Capture the cell that displays the provided text and extract its (x, y) central coordinate. 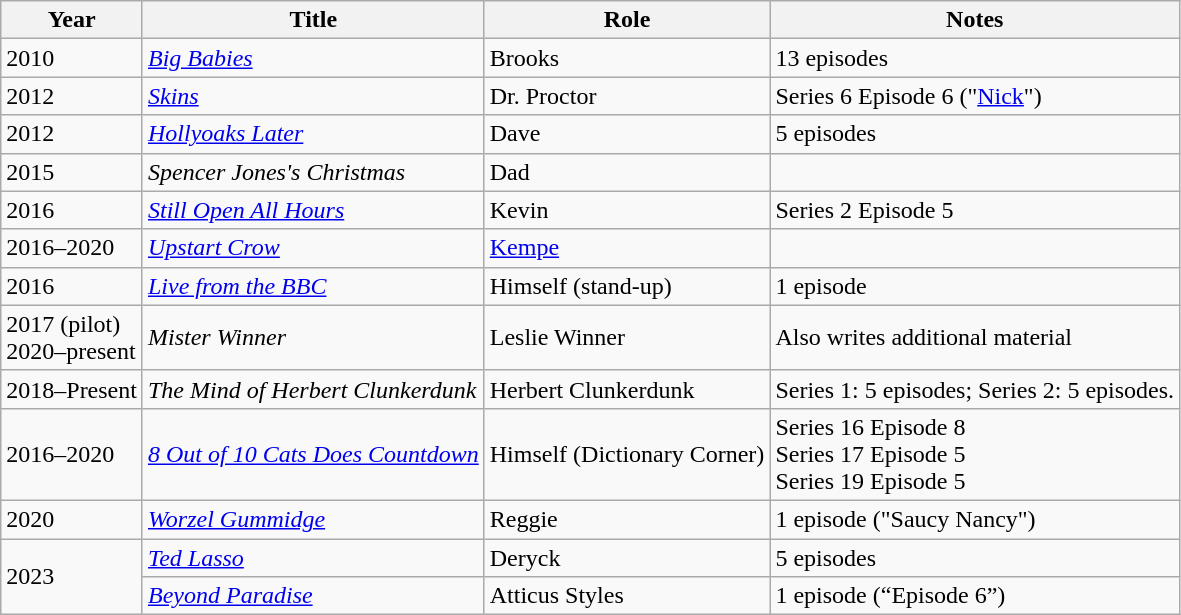
The Mind of Herbert Clunkerdunk (313, 389)
2018–Present (72, 389)
Series 6 Episode 6 ("Nick") (975, 96)
Series 2 Episode 5 (975, 210)
Year (72, 20)
Dr. Proctor (627, 96)
Dave (627, 134)
Ted Lasso (313, 557)
1 episode (“Episode 6”) (975, 596)
Big Babies (313, 58)
Still Open All Hours (313, 210)
Series 1: 5 episodes; Series 2: 5 episodes. (975, 389)
1 episode ("Saucy Nancy") (975, 519)
Spencer Jones's Christmas (313, 172)
Deryck (627, 557)
8 Out of 10 Cats Does Countdown (313, 454)
Upstart Crow (313, 248)
Worzel Gummidge (313, 519)
Notes (975, 20)
Herbert Clunkerdunk (627, 389)
2010 (72, 58)
Brooks (627, 58)
Hollyoaks Later (313, 134)
2015 (72, 172)
Himself (stand-up) (627, 286)
Series 16 Episode 8Series 17 Episode 5Series 19 Episode 5 (975, 454)
Leslie Winner (627, 338)
Kempe (627, 248)
Title (313, 20)
Live from the BBC (313, 286)
2020 (72, 519)
Skins (313, 96)
2017 (pilot) 2020–present (72, 338)
Role (627, 20)
Kevin (627, 210)
Atticus Styles (627, 596)
Mister Winner (313, 338)
Dad (627, 172)
2023 (72, 576)
13 episodes (975, 58)
Himself (Dictionary Corner) (627, 454)
Also writes additional material (975, 338)
Reggie (627, 519)
Beyond Paradise (313, 596)
1 episode (975, 286)
